Locate the cell with the specified text and output its [X, Y] center coordinate. 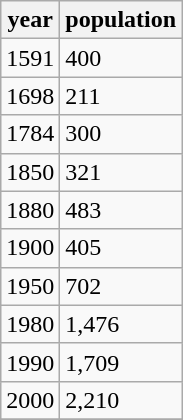
1698 [30, 96]
1980 [30, 324]
300 [121, 134]
1900 [30, 248]
2,210 [121, 400]
405 [121, 248]
1880 [30, 210]
1950 [30, 286]
702 [121, 286]
1990 [30, 362]
1784 [30, 134]
321 [121, 172]
400 [121, 58]
1,476 [121, 324]
2000 [30, 400]
1,709 [121, 362]
1591 [30, 58]
483 [121, 210]
211 [121, 96]
1850 [30, 172]
year [30, 20]
population [121, 20]
